Scan for the cell matching the given text and deliver its (x, y) coordinate at center. 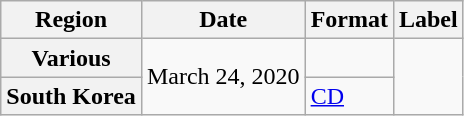
South Korea (72, 96)
Date (223, 20)
Label (428, 20)
March 24, 2020 (223, 77)
Format (349, 20)
CD (349, 96)
Various (72, 58)
Region (72, 20)
